Extract the [X, Y] coordinate from the center of the cell holding the provided text.  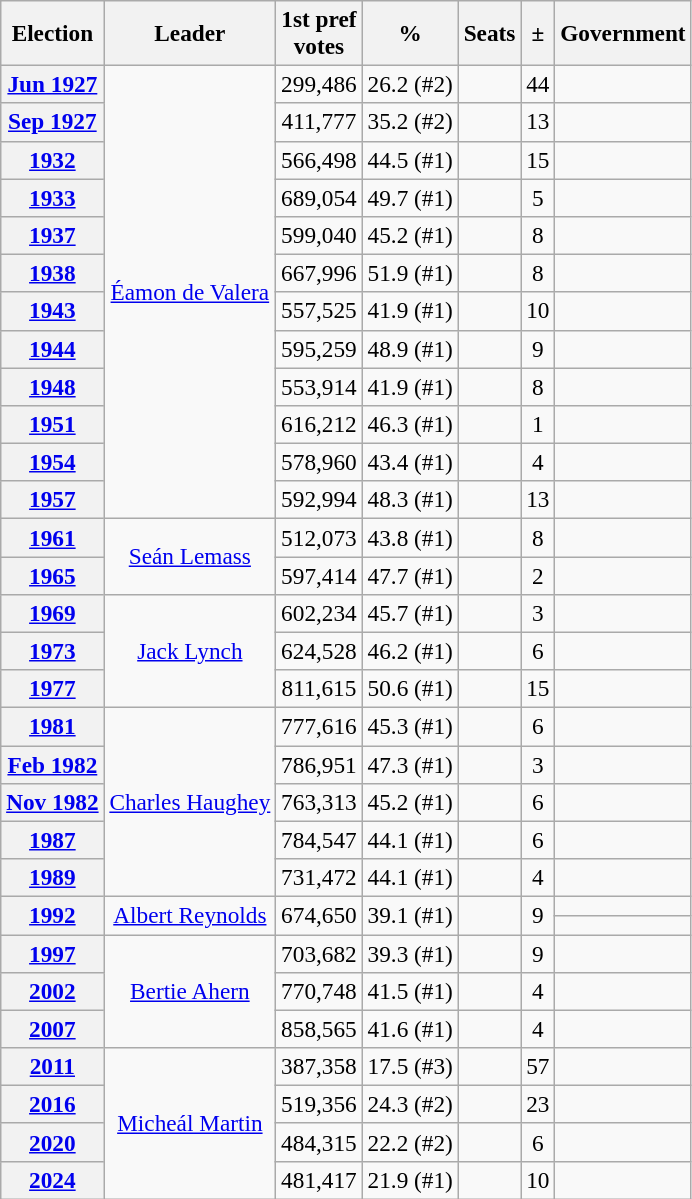
2011 [52, 1066]
703,682 [319, 953]
Election [52, 32]
512,073 [319, 537]
47.7 (#1) [410, 575]
Albert Reynolds [190, 915]
44 [538, 84]
602,234 [319, 613]
387,358 [319, 1066]
5 [538, 197]
557,525 [319, 311]
1937 [52, 235]
23 [538, 1104]
Éamon de Valera [190, 292]
599,040 [319, 235]
770,748 [319, 991]
1954 [52, 462]
39.1 (#1) [410, 915]
299,486 [319, 84]
Jack Lynch [190, 650]
39.3 (#1) [410, 953]
597,414 [319, 575]
Charles Haughey [190, 802]
1961 [52, 537]
50.6 (#1) [410, 689]
Bertie Ahern [190, 990]
519,356 [319, 1104]
1944 [52, 349]
553,914 [319, 386]
786,951 [319, 764]
41.5 (#1) [410, 991]
616,212 [319, 424]
592,994 [319, 500]
48.9 (#1) [410, 349]
26.2 (#2) [410, 84]
2002 [52, 991]
24.3 (#2) [410, 1104]
1948 [52, 386]
46.3 (#1) [410, 424]
624,528 [319, 651]
% [410, 32]
411,777 [319, 122]
43.4 (#1) [410, 462]
35.2 (#2) [410, 122]
566,498 [319, 160]
1987 [52, 840]
811,615 [319, 689]
51.9 (#1) [410, 273]
Jun 1927 [52, 84]
1992 [52, 915]
Government [623, 32]
45.7 (#1) [410, 613]
1977 [52, 689]
Seats [490, 32]
2020 [52, 1142]
Sep 1927 [52, 122]
1932 [52, 160]
2024 [52, 1180]
Leader [190, 32]
1981 [52, 726]
1st prefvotes [319, 32]
484,315 [319, 1142]
1997 [52, 953]
481,417 [319, 1180]
Seán Lemass [190, 556]
49.7 (#1) [410, 197]
674,650 [319, 915]
689,054 [319, 197]
1938 [52, 273]
1943 [52, 311]
17.5 (#3) [410, 1066]
44.5 (#1) [410, 160]
578,960 [319, 462]
858,565 [319, 1029]
1951 [52, 424]
48.3 (#1) [410, 500]
43.8 (#1) [410, 537]
595,259 [319, 349]
Feb 1982 [52, 764]
2016 [52, 1104]
45.3 (#1) [410, 726]
777,616 [319, 726]
2007 [52, 1029]
1965 [52, 575]
41.6 (#1) [410, 1029]
57 [538, 1066]
21.9 (#1) [410, 1180]
22.2 (#2) [410, 1142]
784,547 [319, 840]
1969 [52, 613]
1933 [52, 197]
763,313 [319, 802]
Nov 1982 [52, 802]
731,472 [319, 877]
47.3 (#1) [410, 764]
1957 [52, 500]
1989 [52, 877]
Micheál Martin [190, 1122]
667,996 [319, 273]
46.2 (#1) [410, 651]
± [538, 32]
1973 [52, 651]
1 [538, 424]
2 [538, 575]
